Return the [X, Y] coordinate for the center point of the cell that contains the specified text.  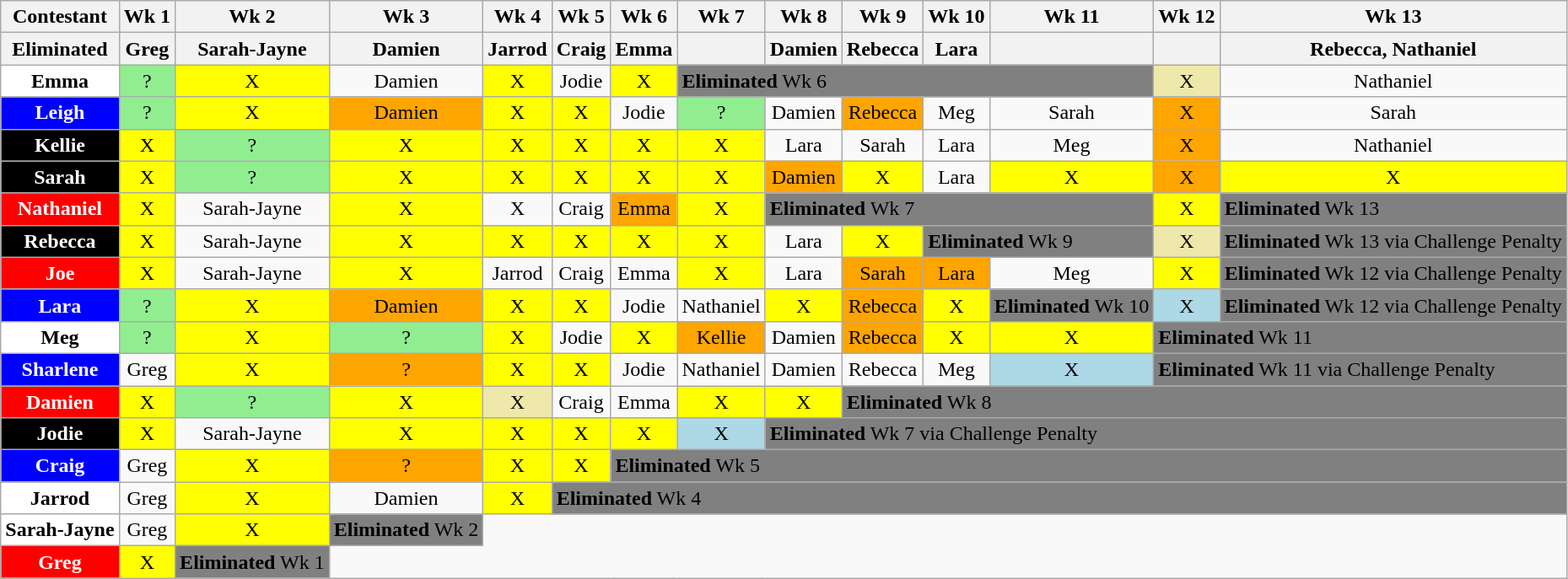
Wk 8 [803, 17]
Eliminated Wk 1 [253, 562]
Wk 11 [1071, 17]
Eliminated Wk 11 via Challenge Penalty [1361, 369]
Wk 3 [407, 17]
Rebecca, Nathaniel [1393, 49]
Eliminated Wk 5 [1089, 466]
Wk 7 [721, 17]
Wk 5 [581, 17]
Wk 10 [956, 17]
Wk 12 [1187, 17]
Eliminated [60, 49]
Eliminated Wk 6 [916, 81]
Eliminated Wk 11 [1361, 337]
Contestant [60, 17]
Wk 1 [147, 17]
Eliminated Wk 7 via Challenge Penalty [1166, 434]
Sharlene [60, 369]
Eliminated Wk 13 [1393, 209]
Wk 6 [644, 17]
Eliminated Wk 4 [1059, 498]
Leigh [60, 113]
Eliminated Wk 9 [1039, 241]
Wk 9 [882, 17]
Eliminated Wk 7 [959, 209]
Wk 2 [253, 17]
Eliminated Wk 8 [1204, 402]
Wk 13 [1393, 17]
Eliminated Wk 2 [407, 530]
Eliminated Wk 13 via Challenge Penalty [1393, 241]
Joe [60, 273]
Eliminated Wk 10 [1071, 305]
Wk 4 [518, 17]
